Pinpoint the cell where the given text exists, returning its (X, Y) midpoint coordinate. 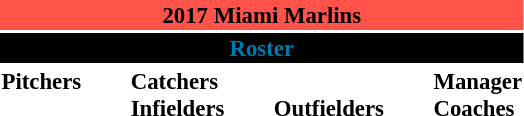
Roster (262, 48)
2017 Miami Marlins (262, 15)
